Extract the (x, y) coordinate from the center of the cell holding the provided text.  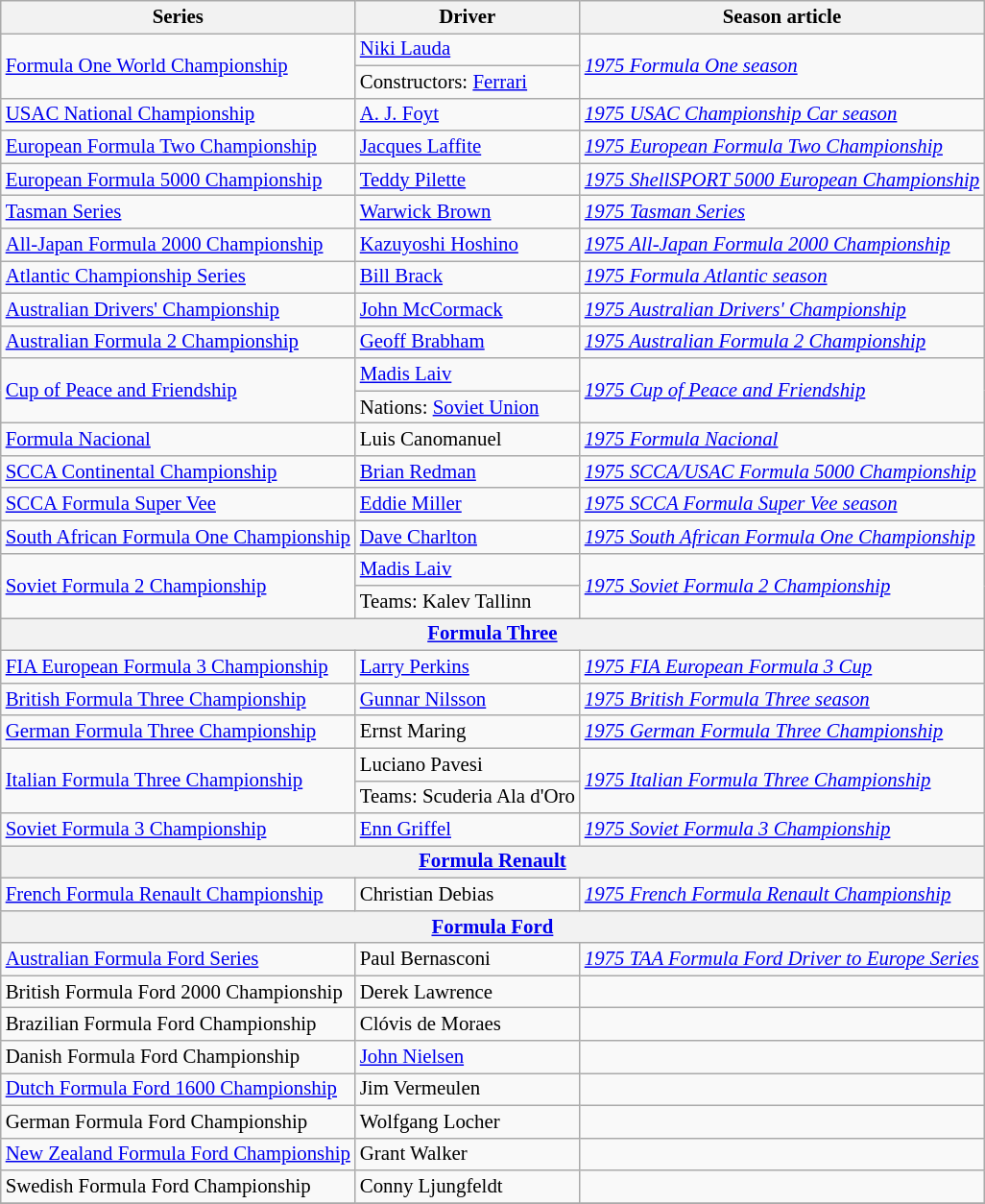
SCCA Continental Championship (179, 471)
Teddy Pilette (468, 180)
Nations: Soviet Union (468, 407)
Australian Drivers' Championship (179, 309)
Season article (781, 17)
1975 Formula Nacional (781, 440)
1975 British Formula Three season (781, 699)
European Formula 5000 Championship (179, 180)
1975 Soviet Formula 3 Championship (781, 830)
British Formula Ford 2000 Championship (179, 992)
Bill Brack (468, 277)
Australian Formula Ford Series (179, 959)
Gunnar Nilsson (468, 699)
Dave Charlton (468, 537)
Paul Bernasconi (468, 959)
Geoff Brabham (468, 342)
French Formula Renault Championship (179, 894)
South African Formula One Championship (179, 537)
Series (179, 17)
Soviet Formula 2 Championship (179, 586)
1975 Italian Formula Three Championship (781, 781)
1975 European Formula Two Championship (781, 147)
British Formula Three Championship (179, 699)
Danish Formula Ford Championship (179, 1057)
Australian Formula 2 Championship (179, 342)
Kazuyoshi Hoshino (468, 245)
Conny Ljungfeldt (468, 1187)
German Formula Ford Championship (179, 1121)
Formula Nacional (179, 440)
Tasman Series (179, 212)
1975 South African Formula One Championship (781, 537)
Formula Three (492, 635)
Cup of Peace and Friendship (179, 391)
1975 FIA European Formula 3 Cup (781, 667)
SCCA Formula Super Vee (179, 504)
1975 Soviet Formula 2 Championship (781, 586)
Italian Formula Three Championship (179, 781)
Driver (468, 17)
Formula Ford (492, 927)
Warwick Brown (468, 212)
Larry Perkins (468, 667)
Christian Debias (468, 894)
Wolfgang Locher (468, 1121)
1975 Australian Drivers' Championship (781, 309)
John McCormack (468, 309)
Enn Griffel (468, 830)
Jacques Laffite (468, 147)
1975 Formula One season (781, 65)
Swedish Formula Ford Championship (179, 1187)
1975 Cup of Peace and Friendship (781, 391)
German Formula Three Championship (179, 732)
Soviet Formula 3 Championship (179, 830)
Atlantic Championship Series (179, 277)
Derek Lawrence (468, 992)
Constructors: Ferrari (468, 82)
1975 SCCA/USAC Formula 5000 Championship (781, 471)
1975 SCCA Formula Super Vee season (781, 504)
1975 ShellSPORT 5000 European Championship (781, 180)
European Formula Two Championship (179, 147)
1975 Formula Atlantic season (781, 277)
1975 All-Japan Formula 2000 Championship (781, 245)
A. J. Foyt (468, 114)
Dutch Formula Ford 1600 Championship (179, 1090)
1975 German Formula Three Championship (781, 732)
1975 Australian Formula 2 Championship (781, 342)
1975 TAA Formula Ford Driver to Europe Series (781, 959)
Formula Renault (492, 862)
1975 Tasman Series (781, 212)
Clóvis de Moraes (468, 1024)
Teams: Scuderia Ala d'Oro (468, 797)
Luis Canomanuel (468, 440)
All-Japan Formula 2000 Championship (179, 245)
Luciano Pavesi (468, 764)
Brazilian Formula Ford Championship (179, 1024)
Teams: Kalev Tallinn (468, 602)
Ernst Maring (468, 732)
Brian Redman (468, 471)
John Nielsen (468, 1057)
Formula One World Championship (179, 65)
FIA European Formula 3 Championship (179, 667)
1975 USAC Championship Car season (781, 114)
USAC National Championship (179, 114)
Eddie Miller (468, 504)
1975 French Formula Renault Championship (781, 894)
New Zealand Formula Ford Championship (179, 1154)
Jim Vermeulen (468, 1090)
Niki Lauda (468, 49)
Grant Walker (468, 1154)
